Identify which cell holds the provided text, then report its [X, Y] central coordinate. 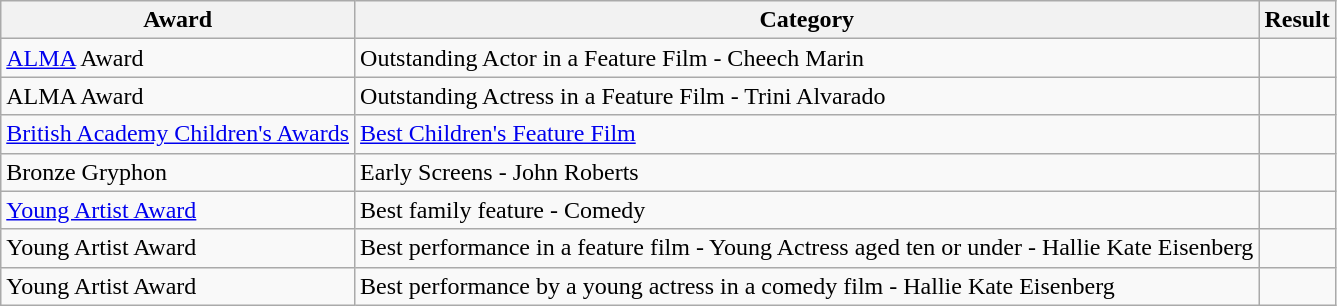
Outstanding Actress in a Feature Film - Trini Alvarado [807, 96]
Category [807, 20]
Bronze Gryphon [178, 172]
Result [1297, 20]
Best Children's Feature Film [807, 134]
Best performance by a young actress in a comedy film - Hallie Kate Eisenberg [807, 286]
Outstanding Actor in a Feature Film - Cheech Marin [807, 58]
Award [178, 20]
Best performance in a feature film - Young Actress aged ten or under - Hallie Kate Eisenberg [807, 248]
British Academy Children's Awards [178, 134]
Best family feature - Comedy [807, 210]
Early Screens - John Roberts [807, 172]
